Scan for the cell matching the given text and deliver its [X, Y] coordinate at center. 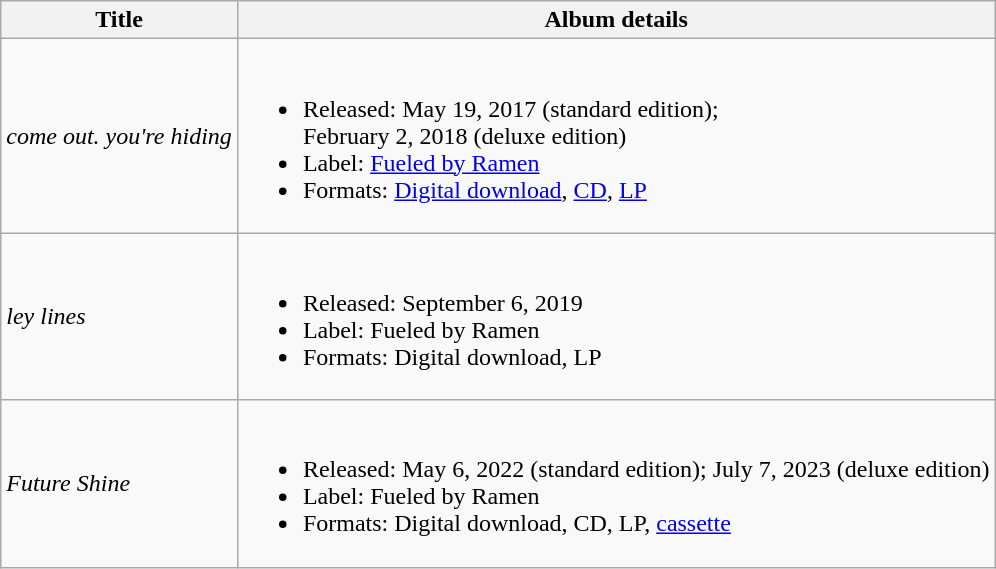
Future Shine [120, 484]
come out. you're hiding [120, 136]
Released: May 6, 2022 (standard edition); July 7, 2023 (deluxe edition)Label: Fueled by RamenFormats: Digital download, CD, LP, cassette [616, 484]
Released: September 6, 2019Label: Fueled by RamenFormats: Digital download, LP [616, 316]
Released: May 19, 2017 (standard edition);February 2, 2018 (deluxe edition)Label: Fueled by RamenFormats: Digital download, CD, LP [616, 136]
Album details [616, 20]
ley lines [120, 316]
Title [120, 20]
